Detect which cell encompasses the target text, then output its [x, y] center coordinate. 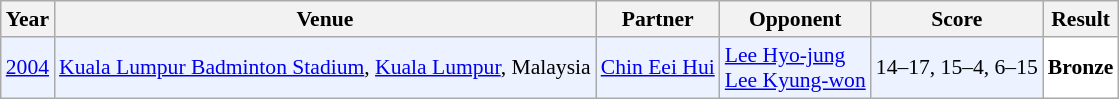
2004 [28, 68]
Year [28, 19]
Score [957, 19]
Chin Eei Hui [658, 68]
Kuala Lumpur Badminton Stadium, Kuala Lumpur, Malaysia [325, 68]
Result [1081, 19]
Lee Hyo-jung Lee Kyung-won [796, 68]
Partner [658, 19]
Bronze [1081, 68]
14–17, 15–4, 6–15 [957, 68]
Venue [325, 19]
Opponent [796, 19]
